Pinpoint the cell where the given text exists, returning its (x, y) midpoint coordinate. 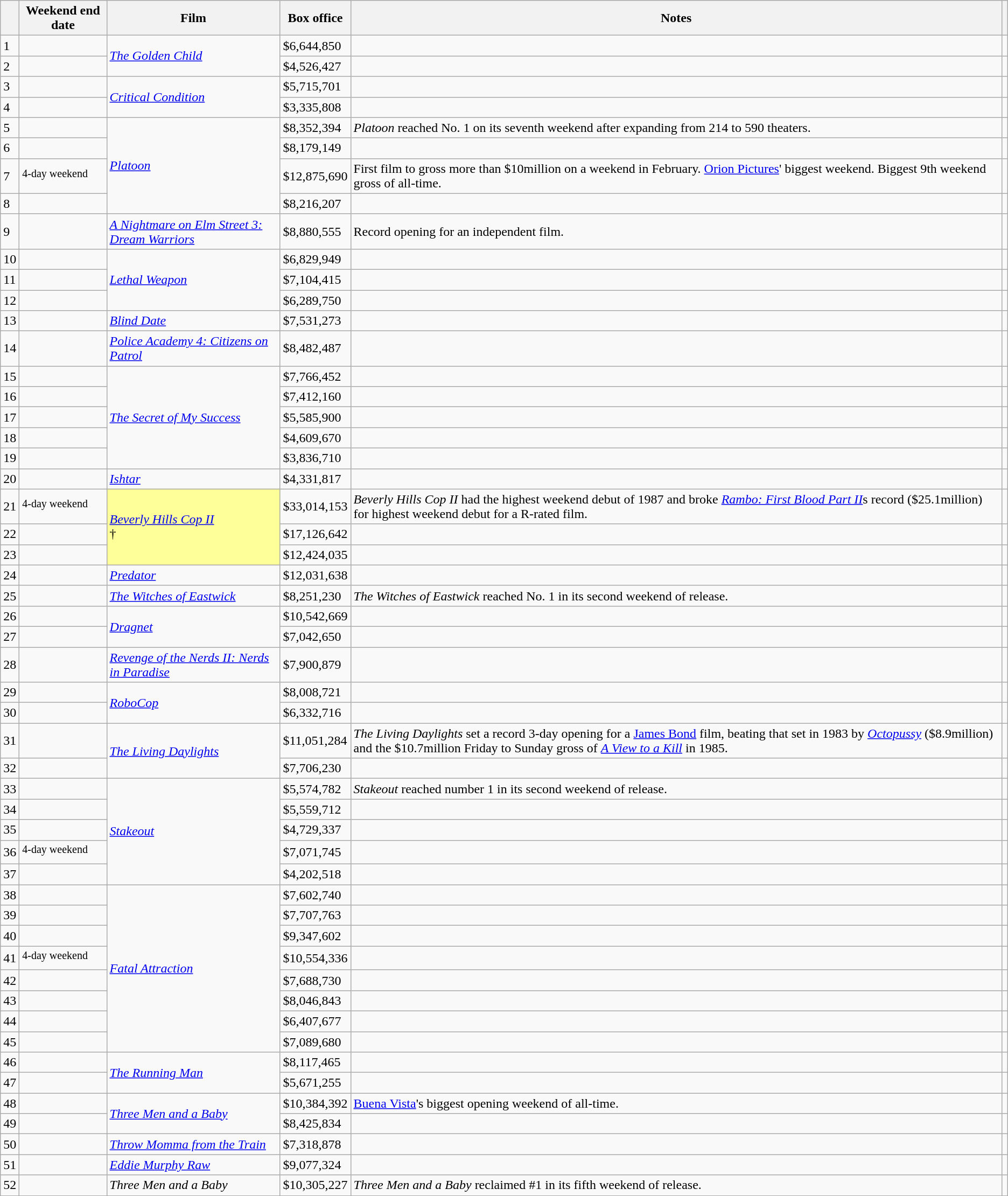
$7,900,879 (316, 665)
Dragnet (193, 626)
$7,089,680 (316, 1042)
$7,412,160 (316, 397)
19 (10, 458)
$8,425,834 (316, 1124)
$8,117,465 (316, 1062)
$10,542,669 (316, 616)
48 (10, 1103)
The Golden Child (193, 56)
44 (10, 1021)
42 (10, 980)
34 (10, 809)
28 (10, 665)
Stakeout reached number 1 in its second weekend of release. (676, 789)
20 (10, 479)
$8,352,394 (316, 128)
18 (10, 438)
$7,602,740 (316, 895)
$8,216,207 (316, 204)
5 (10, 128)
$6,289,750 (316, 300)
$12,424,035 (316, 555)
2 (10, 66)
Revenge of the Nerds II: Nerds in Paradise (193, 665)
4 (10, 107)
Critical Condition (193, 97)
11 (10, 279)
Three Men and a Baby reclaimed #1 in its fifth weekend of release. (676, 1185)
Beverly Hills Cop II† (193, 527)
14 (10, 349)
A Nightmare on Elm Street 3: Dream Warriors (193, 232)
24 (10, 575)
$8,482,487 (316, 349)
$9,347,602 (316, 936)
The Witches of Eastwick reached No. 1 in its second weekend of release. (676, 596)
$9,077,324 (316, 1165)
$4,331,817 (316, 479)
The Running Man (193, 1073)
$7,042,650 (316, 637)
Blind Date (193, 321)
$10,305,227 (316, 1185)
1 (10, 46)
49 (10, 1124)
Buena Vista's biggest opening weekend of all-time. (676, 1103)
$6,829,949 (316, 259)
$7,071,745 (316, 852)
$5,671,255 (316, 1083)
13 (10, 321)
46 (10, 1062)
$10,384,392 (316, 1103)
$8,008,721 (316, 693)
6 (10, 148)
41 (10, 959)
51 (10, 1165)
Notes (676, 18)
Throw Momma from the Train (193, 1144)
32 (10, 768)
$8,179,149 (316, 148)
15 (10, 376)
Film (193, 18)
$8,880,555 (316, 232)
26 (10, 616)
39 (10, 915)
12 (10, 300)
Platoon reached No. 1 on its seventh weekend after expanding from 214 to 590 theaters. (676, 128)
$4,202,518 (316, 875)
$5,559,712 (316, 809)
Stakeout (193, 831)
31 (10, 741)
45 (10, 1042)
$12,031,638 (316, 575)
Lethal Weapon (193, 279)
8 (10, 204)
25 (10, 596)
Platoon (193, 166)
47 (10, 1083)
$4,609,670 (316, 438)
21 (10, 506)
30 (10, 713)
22 (10, 534)
29 (10, 693)
$8,251,230 (316, 596)
$7,766,452 (316, 376)
The Secret of My Success (193, 417)
The Living Daylights (193, 751)
$7,104,415 (316, 279)
Ishtar (193, 479)
23 (10, 555)
$3,836,710 (316, 458)
Eddie Murphy Raw (193, 1165)
17 (10, 417)
$6,644,850 (316, 46)
$7,318,878 (316, 1144)
16 (10, 397)
Weekend end date (63, 18)
Record opening for an independent film. (676, 232)
$7,706,230 (316, 768)
$12,875,690 (316, 176)
$6,407,677 (316, 1021)
$5,715,701 (316, 87)
Box office (316, 18)
9 (10, 232)
Predator (193, 575)
$4,526,427 (316, 66)
Fatal Attraction (193, 968)
7 (10, 176)
$33,014,153 (316, 506)
$3,335,808 (316, 107)
50 (10, 1144)
10 (10, 259)
27 (10, 637)
The Witches of Eastwick (193, 596)
$5,574,782 (316, 789)
52 (10, 1185)
33 (10, 789)
First film to gross more than $10million on a weekend in February. Orion Pictures' biggest weekend. Biggest 9th weekend gross of all-time. (676, 176)
$10,554,336 (316, 959)
43 (10, 1001)
$7,531,273 (316, 321)
RoboCop (193, 703)
$5,585,900 (316, 417)
$17,126,642 (316, 534)
$7,707,763 (316, 915)
37 (10, 875)
$7,688,730 (316, 980)
35 (10, 830)
$6,332,716 (316, 713)
40 (10, 936)
$8,046,843 (316, 1001)
Police Academy 4: Citizens on Patrol (193, 349)
$4,729,337 (316, 830)
3 (10, 87)
$11,051,284 (316, 741)
38 (10, 895)
36 (10, 852)
